Locate the cell with the specified text and output its [x, y] center coordinate. 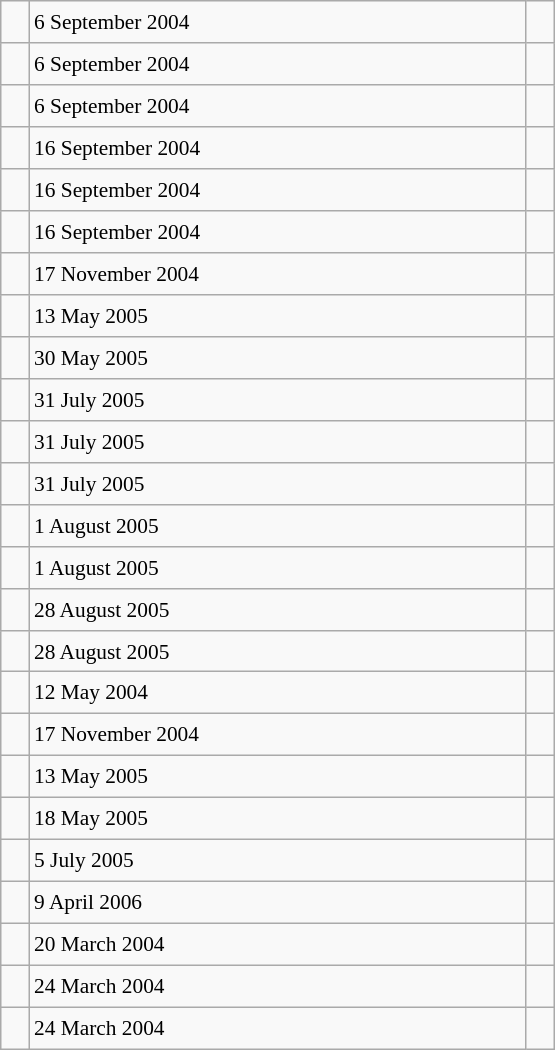
12 May 2004 [278, 693]
20 March 2004 [278, 945]
30 May 2005 [278, 358]
5 July 2005 [278, 861]
9 April 2006 [278, 903]
18 May 2005 [278, 819]
